Identify which cell holds the provided text, then report its (x, y) central coordinate. 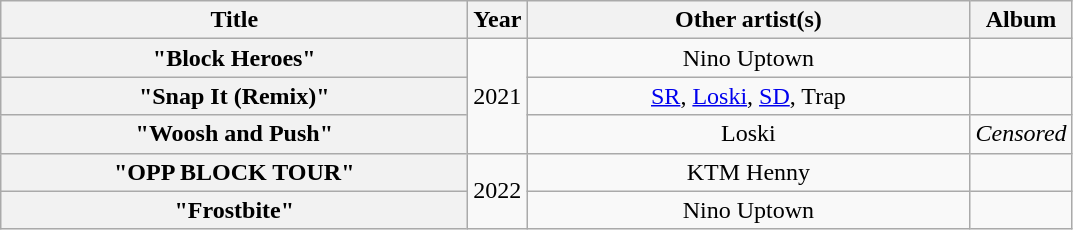
Loski (748, 134)
"Snap It (Remix)" (234, 96)
"Frostbite" (234, 210)
Year (498, 20)
Censored (1021, 134)
Other artist(s) (748, 20)
KTM Henny (748, 172)
Title (234, 20)
"Woosh and Push" (234, 134)
2022 (498, 191)
"OPP BLOCK TOUR" (234, 172)
"Block Heroes" (234, 58)
SR, Loski, SD, Trap (748, 96)
2021 (498, 96)
Album (1021, 20)
